From the cell containing the given text, extract its center point as [x, y] coordinate. 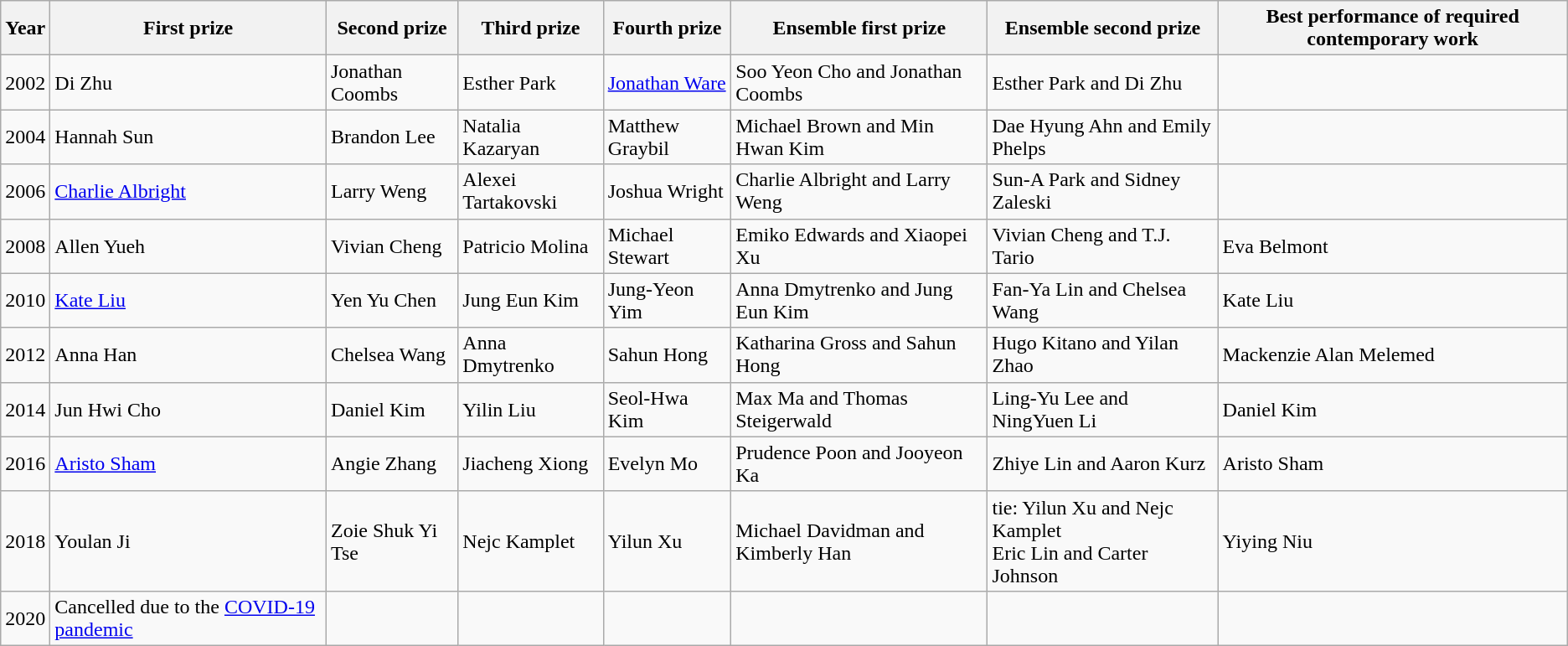
Eva Belmont [1392, 246]
2014 [25, 409]
Evelyn Mo [667, 464]
Best performance of required contemporary work [1392, 28]
Matthew Graybil [667, 137]
Jung Eun Kim [531, 300]
First prize [188, 28]
Patricio Molina [531, 246]
Vivian Cheng and T.J. Tario [1102, 246]
Anna Dmytrenko [531, 355]
2012 [25, 355]
Larry Weng [392, 191]
Soo Yeon Cho and Jonathan Coombs [859, 82]
Yen Yu Chen [392, 300]
Michael Davidman and Kimberly Han [859, 541]
2006 [25, 191]
Angie Zhang [392, 464]
Di Zhu [188, 82]
Anna Han [188, 355]
Fourth prize [667, 28]
2002 [25, 82]
Charlie Albright and Larry Weng [859, 191]
Emiko Edwards and Xiaopei Xu [859, 246]
Natalia Kazaryan [531, 137]
Hugo Kitano and Yilan Zhao [1102, 355]
Jonathan Ware [667, 82]
Katharina Gross and Sahun Hong [859, 355]
Zhiye Lin and Aaron Kurz [1102, 464]
Yilin Liu [531, 409]
Hannah Sun [188, 137]
Joshua Wright [667, 191]
Yiying Niu [1392, 541]
Seol-Hwa Kim [667, 409]
Youlan Ji [188, 541]
Esther Park and Di Zhu [1102, 82]
Jonathan Coombs [392, 82]
Alexei Tartakovski [531, 191]
Ensemble first prize [859, 28]
Ling-Yu Lee and NingYuen Li [1102, 409]
Second prize [392, 28]
2004 [25, 137]
Ensemble second prize [1102, 28]
Prudence Poon and Jooyeon Ka [859, 464]
Esther Park [531, 82]
Allen Yueh [188, 246]
Third prize [531, 28]
Michael Brown and Min Hwan Kim [859, 137]
2016 [25, 464]
Cancelled due to the COVID-19 pandemic [188, 618]
Jiacheng Xiong [531, 464]
Fan-Ya Lin and Chelsea Wang [1102, 300]
Charlie Albright [188, 191]
Yilun Xu [667, 541]
Mackenzie Alan Melemed [1392, 355]
Nejc Kamplet [531, 541]
2008 [25, 246]
Brandon Lee [392, 137]
2010 [25, 300]
Jun Hwi Cho [188, 409]
Sun-A Park and Sidney Zaleski [1102, 191]
Year [25, 28]
Sahun Hong [667, 355]
Anna Dmytrenko and Jung Eun Kim [859, 300]
tie: Yilun Xu and Nejc KampletEric Lin and Carter Johnson [1102, 541]
Vivian Cheng [392, 246]
Jung-Yeon Yim [667, 300]
Chelsea Wang [392, 355]
2020 [25, 618]
Max Ma and Thomas Steigerwald [859, 409]
2018 [25, 541]
Dae Hyung Ahn and Emily Phelps [1102, 137]
Michael Stewart [667, 246]
Zoie Shuk Yi Tse [392, 541]
